Identify which cell holds the provided text, then report its (x, y) central coordinate. 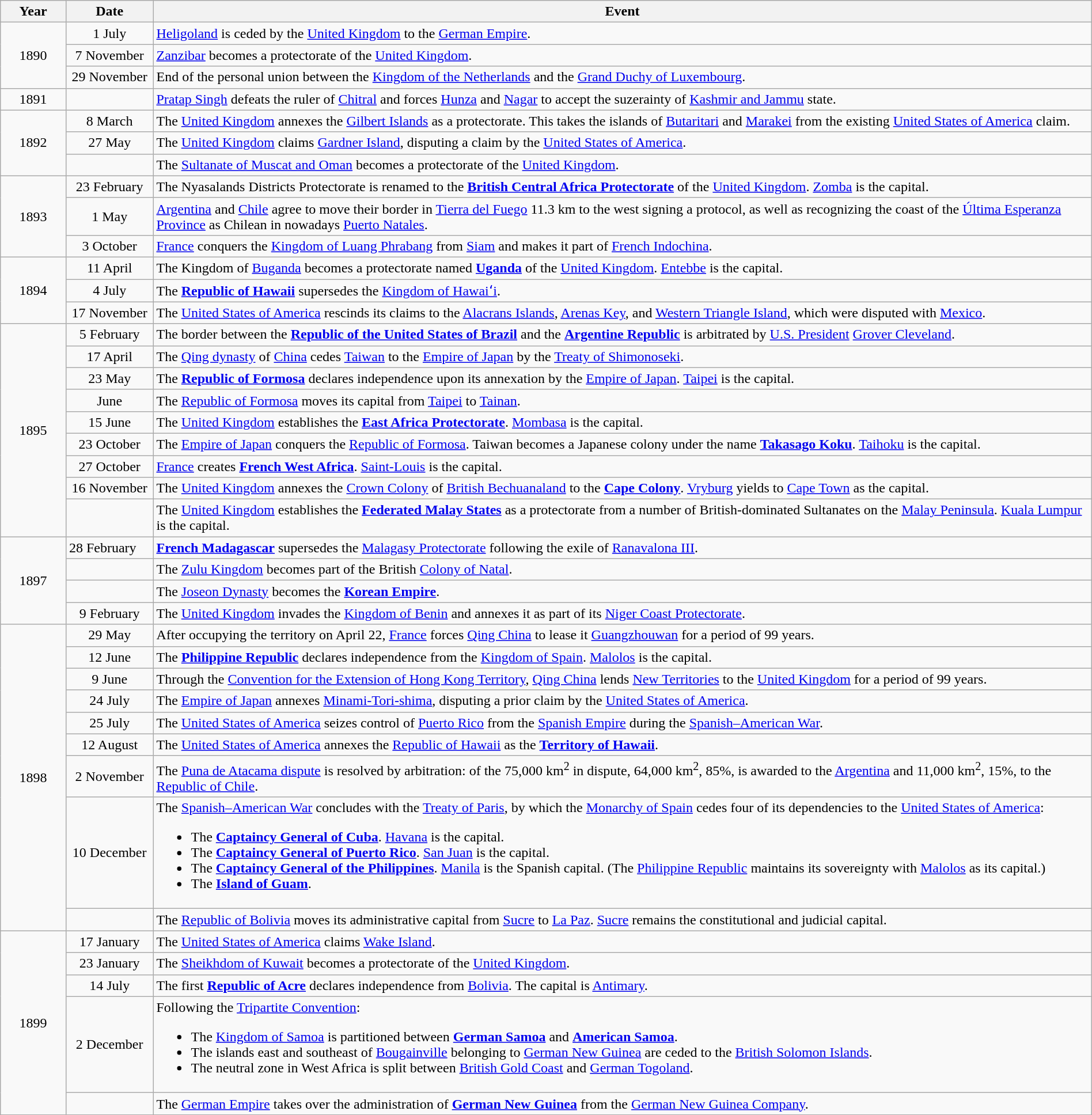
12 June (109, 657)
The Kingdom of Buganda becomes a protectorate named Uganda of the United Kingdom. Entebbe is the capital. (622, 268)
17 November (109, 313)
16 November (109, 488)
23 May (109, 378)
Event (622, 12)
The Qing dynasty of China cedes Taiwan to the Empire of Japan by the Treaty of Shimonoseki. (622, 357)
15 June (109, 422)
The first Republic of Acre declares independence from Bolivia. The capital is Antimary. (622, 985)
8 March (109, 121)
The United States of America annexes the Republic of Hawaii as the Territory of Hawaii. (622, 745)
The United States of America seizes control of Puerto Rico from the Spanish Empire during the Spanish–American War. (622, 723)
2 November (109, 776)
25 July (109, 723)
9 June (109, 679)
7 November (109, 55)
The United Kingdom claims Gardner Island, disputing a claim by the United States of America. (622, 143)
Year (33, 12)
1898 (33, 778)
Through the Convention for the Extension of Hong Kong Territory, Qing China lends New Territories to the United Kingdom for a period of 99 years. (622, 679)
The Sheikhdom of Kuwait becomes a protectorate of the United Kingdom. (622, 964)
27 May (109, 143)
The Republic of Hawaii supersedes the Kingdom of Hawaiʻi. (622, 290)
The Republic of Formosa moves its capital from Taipei to Tainan. (622, 400)
9 February (109, 613)
1891 (33, 99)
1894 (33, 290)
17 April (109, 357)
17 January (109, 942)
The border between the Republic of the United States of Brazil and the Argentine Republic is arbitrated by U.S. President Grover Cleveland. (622, 335)
1895 (33, 430)
The United Kingdom invades the Kingdom of Benin and annexes it as part of its Niger Coast Protectorate. (622, 613)
23 January (109, 964)
24 July (109, 701)
The Joseon Dynasty becomes the Korean Empire. (622, 591)
The United Kingdom establishes the East Africa Protectorate. Mombasa is the capital. (622, 422)
France conquers the Kingdom of Luang Phrabang from Siam and makes it part of French Indochina. (622, 246)
The United Kingdom annexes the Crown Colony of British Bechuanaland to the Cape Colony. Vryburg yields to Cape Town as the capital. (622, 488)
1890 (33, 55)
28 February (109, 548)
The Republic of Bolivia moves its administrative capital from Sucre to La Paz. Sucre remains the constitutional and judicial capital. (622, 920)
4 July (109, 290)
23 February (109, 187)
France creates French West Africa. Saint-Louis is the capital. (622, 466)
1893 (33, 217)
23 October (109, 444)
Zanzibar becomes a protectorate of the United Kingdom. (622, 55)
27 October (109, 466)
12 August (109, 745)
The Republic of Formosa declares independence upon its annexation by the Empire of Japan. Taipei is the capital. (622, 378)
Heligoland is ceded by the United Kingdom to the German Empire. (622, 33)
The Zulu Kingdom becomes part of the British Colony of Natal. (622, 570)
The United States of America rescinds its claims to the Alacrans Islands, Arenas Key, and Western Triangle Island, which were disputed with Mexico. (622, 313)
2 December (109, 1045)
5 February (109, 335)
29 May (109, 635)
3 October (109, 246)
Pratap Singh defeats the ruler of Chitral and forces Hunza and Nagar to accept the suzerainty of Kashmir and Jammu state. (622, 99)
1899 (33, 1023)
14 July (109, 985)
The Empire of Japan conquers the Republic of Formosa. Taiwan becomes a Japanese colony under the name Takasago Koku. Taihoku is the capital. (622, 444)
1 July (109, 33)
The Empire of Japan annexes Minami-Tori-shima, disputing a prior claim by the United States of America. (622, 701)
After occupying the territory on April 22, France forces Qing China to lease it Guangzhouwan for a period of 99 years. (622, 635)
Date (109, 12)
29 November (109, 77)
The Sultanate of Muscat and Oman becomes a protectorate of the United Kingdom. (622, 165)
1 May (109, 217)
11 April (109, 268)
The United States of America claims Wake Island. (622, 942)
1897 (33, 581)
June (109, 400)
The Philippine Republic declares independence from the Kingdom of Spain. Malolos is the capital. (622, 657)
10 December (109, 853)
1892 (33, 143)
The German Empire takes over the administration of German New Guinea from the German New Guinea Company. (622, 1103)
French Madagascar supersedes the Malagasy Protectorate following the exile of Ranavalona III. (622, 548)
End of the personal union between the Kingdom of the Netherlands and the Grand Duchy of Luxembourg. (622, 77)
The Nyasalands Districts Protectorate is renamed to the British Central Africa Protectorate of the United Kingdom. Zomba is the capital. (622, 187)
